Detect which cell encompasses the target text, then output its [X, Y] center coordinate. 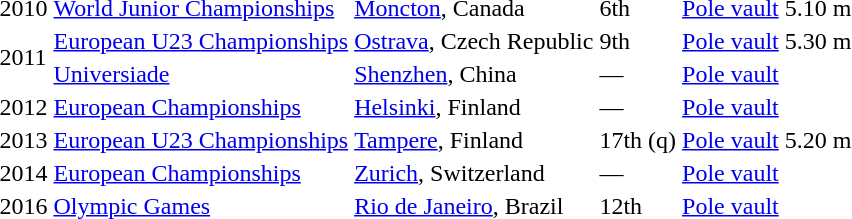
Helsinki, Finland [474, 107]
Ostrava, Czech Republic [474, 41]
17th (q) [638, 140]
Universiade [201, 74]
Shenzhen, China [474, 74]
Tampere, Finland [474, 140]
9th [638, 41]
Zurich, Switzerland [474, 173]
